Provide the [X, Y] coordinate of the cell's center where the given text is located.  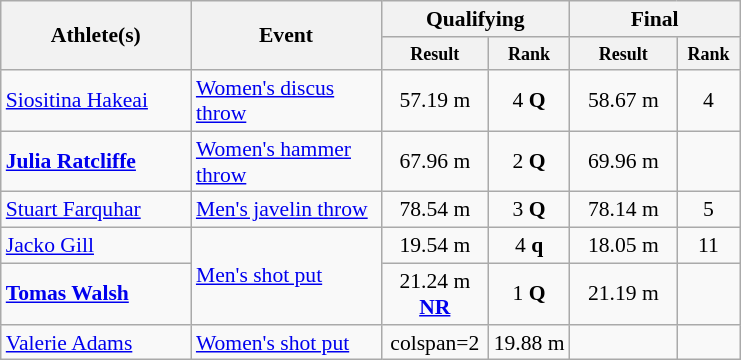
67.96 m [435, 162]
21.19 m [624, 294]
2 Q [530, 162]
3 Q [530, 210]
Stuart Farquhar [96, 210]
78.14 m [624, 210]
1 Q [530, 294]
4 Q [530, 100]
69.96 m [624, 162]
78.54 m [435, 210]
4 q [530, 246]
58.67 m [624, 100]
Women's discus throw [286, 100]
4 [708, 100]
Siositina Hakeai [96, 100]
Men's javelin throw [286, 210]
Men's shot put [286, 276]
11 [708, 246]
5 [708, 210]
Jacko Gill [96, 246]
18.05 m [624, 246]
Qualifying [476, 19]
Women's hammer throw [286, 162]
21.24 m NR [435, 294]
19.54 m [435, 246]
57.19 m [435, 100]
Final [655, 19]
Julia Ratcliffe [96, 162]
Tomas Walsh [96, 294]
Athlete(s) [96, 36]
Event [286, 36]
